Capture the cell that displays the provided text and extract its (X, Y) central coordinate. 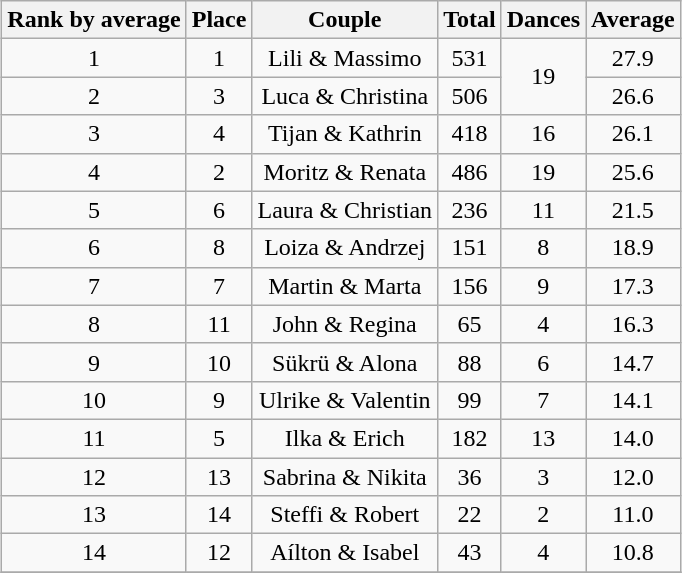
65 (470, 324)
36 (470, 477)
Aílton & Isabel (345, 553)
Place (219, 20)
22 (470, 515)
Ulrike & Valentin (345, 400)
14.1 (634, 400)
Average (634, 20)
506 (470, 96)
26.1 (634, 134)
Moritz & Renata (345, 172)
182 (470, 438)
156 (470, 286)
18.9 (634, 248)
Lili & Massimo (345, 58)
531 (470, 58)
27.9 (634, 58)
Couple (345, 20)
Ilka & Erich (345, 438)
99 (470, 400)
21.5 (634, 210)
88 (470, 362)
236 (470, 210)
151 (470, 248)
Laura & Christian (345, 210)
418 (470, 134)
14.0 (634, 438)
Steffi & Robert (345, 515)
Martin & Marta (345, 286)
Dances (543, 20)
26.6 (634, 96)
Sükrü & Alona (345, 362)
16 (543, 134)
Luca & Christina (345, 96)
14.7 (634, 362)
John & Regina (345, 324)
17.3 (634, 286)
Rank by average (94, 20)
Tijan & Kathrin (345, 134)
16.3 (634, 324)
Sabrina & Nikita (345, 477)
11.0 (634, 515)
Total (470, 20)
25.6 (634, 172)
Loiza & Andrzej (345, 248)
10.8 (634, 553)
43 (470, 553)
12.0 (634, 477)
486 (470, 172)
